Locate the cell with the specified text and output its (X, Y) center coordinate. 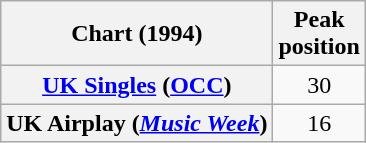
30 (319, 85)
UK Singles (OCC) (137, 85)
16 (319, 123)
UK Airplay (Music Week) (137, 123)
Chart (1994) (137, 34)
Peakposition (319, 34)
